Capture the cell that displays the provided text and extract its [x, y] central coordinate. 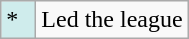
Led the league [112, 20]
* [18, 20]
